From the cell containing the given text, extract its center point as (X, Y) coordinate. 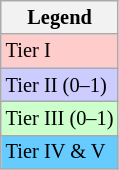
Tier IV & V (60, 152)
Tier II (0–1) (60, 85)
Tier I (60, 51)
Legend (60, 17)
Tier III (0–1) (60, 118)
